Pinpoint the cell where the given text exists, returning its [x, y] midpoint coordinate. 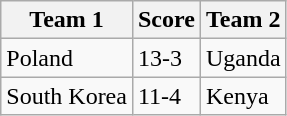
Poland [67, 58]
Team 1 [67, 20]
Team 2 [243, 20]
11-4 [166, 96]
Score [166, 20]
Uganda [243, 58]
South Korea [67, 96]
Kenya [243, 96]
13-3 [166, 58]
